Provide the (X, Y) coordinate of the cell's center where the given text is located.  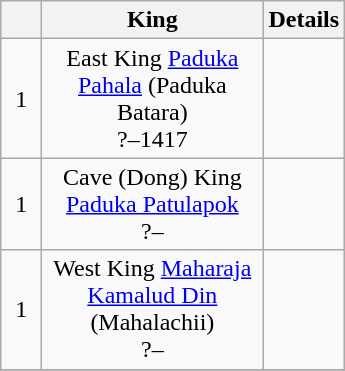
Details (304, 20)
Cave (Dong) King Paduka Patulapok ?– (152, 204)
West King Maharaja Kamalud Din (Mahalachii) ?– (152, 310)
King (152, 20)
East King Paduka Pahala (Paduka Batara) ?–1417 (152, 98)
